Search for the cell housing the specified text and yield its [X, Y] center coordinate. 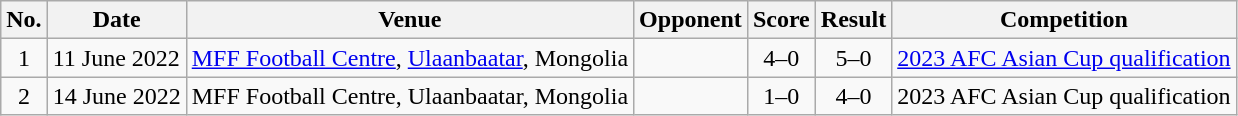
2 [24, 96]
1–0 [781, 96]
Result [853, 20]
1 [24, 58]
Score [781, 20]
Venue [410, 20]
14 June 2022 [116, 96]
No. [24, 20]
Opponent [691, 20]
Competition [1064, 20]
11 June 2022 [116, 58]
Date [116, 20]
5–0 [853, 58]
